Locate the cell with the specified text and output its (x, y) center coordinate. 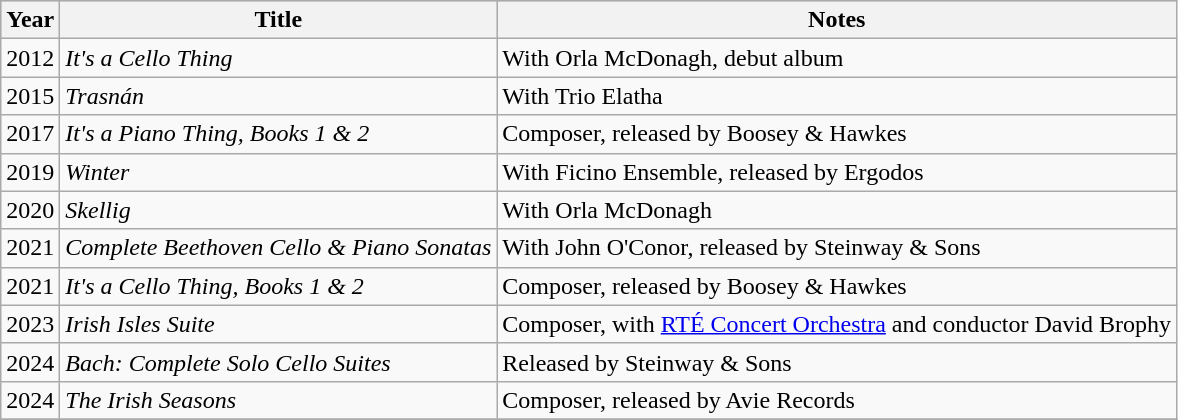
Irish Isles Suite (278, 324)
2020 (30, 210)
With Orla McDonagh, debut album (837, 58)
Complete Beethoven Cello & Piano Sonatas (278, 248)
Trasnán (278, 96)
Title (278, 20)
Composer, with RTÉ Concert Orchestra and conductor David Brophy (837, 324)
The Irish Seasons (278, 400)
Released by Steinway & Sons (837, 362)
With Orla McDonagh (837, 210)
2017 (30, 134)
It's a Cello Thing, Books 1 & 2 (278, 286)
With Ficino Ensemble, released by Ergodos (837, 172)
Bach: Complete Solo Cello Suites (278, 362)
2023 (30, 324)
2015 (30, 96)
With Trio Elatha (837, 96)
It's a Piano Thing, Books 1 & 2 (278, 134)
2019 (30, 172)
It's a Cello Thing (278, 58)
Winter (278, 172)
Composer, released by Avie Records (837, 400)
Year (30, 20)
2012 (30, 58)
With John O'Conor, released by Steinway & Sons (837, 248)
Notes (837, 20)
Skellig (278, 210)
